Scan for the cell matching the given text and deliver its [X, Y] coordinate at center. 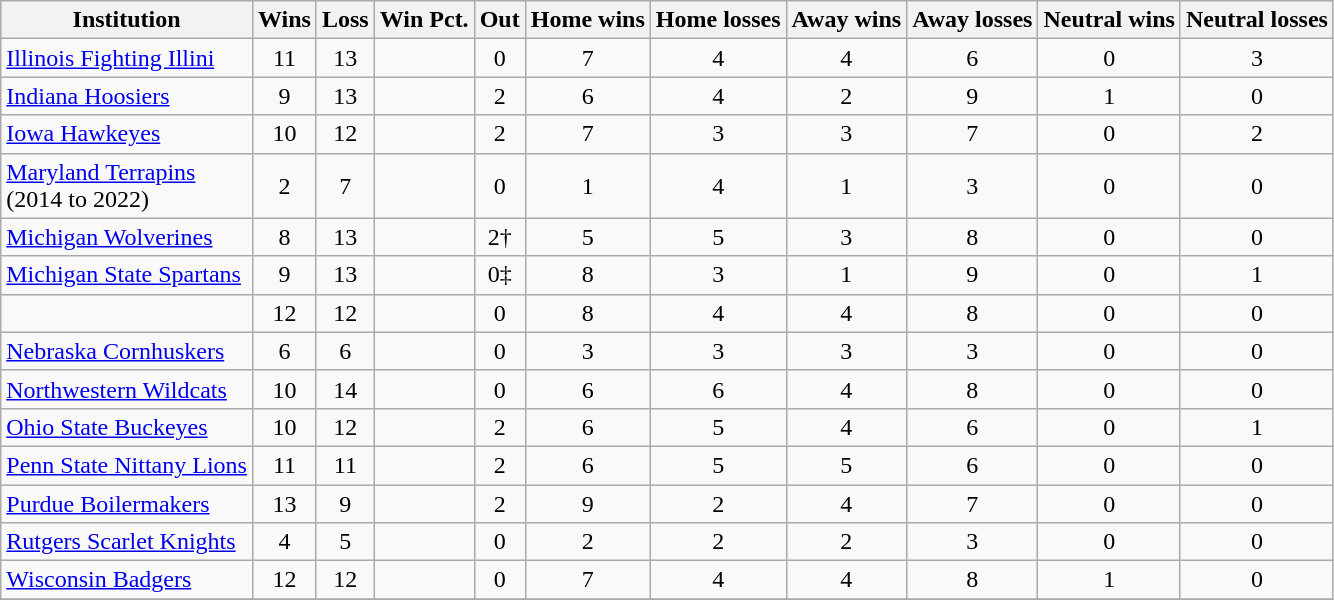
0‡ [500, 275]
Purdue Boilermakers [127, 503]
Wins [284, 20]
Indiana Hoosiers [127, 96]
Illinois Fighting Illini [127, 58]
Loss [345, 20]
Institution [127, 20]
Away wins [846, 20]
Michigan State Spartans [127, 275]
Northwestern Wildcats [127, 389]
Penn State Nittany Lions [127, 465]
Out [500, 20]
14 [345, 389]
Ohio State Buckeyes [127, 427]
Wisconsin Badgers [127, 580]
Rutgers Scarlet Knights [127, 542]
2† [500, 237]
Away losses [972, 20]
Iowa Hawkeyes [127, 134]
Neutral losses [1256, 20]
Home losses [718, 20]
Nebraska Cornhuskers [127, 351]
Win Pct. [424, 20]
Neutral wins [1109, 20]
Michigan Wolverines [127, 237]
Maryland Terrapins(2014 to 2022) [127, 186]
Home wins [588, 20]
